Capture the cell that displays the provided text and extract its [x, y] central coordinate. 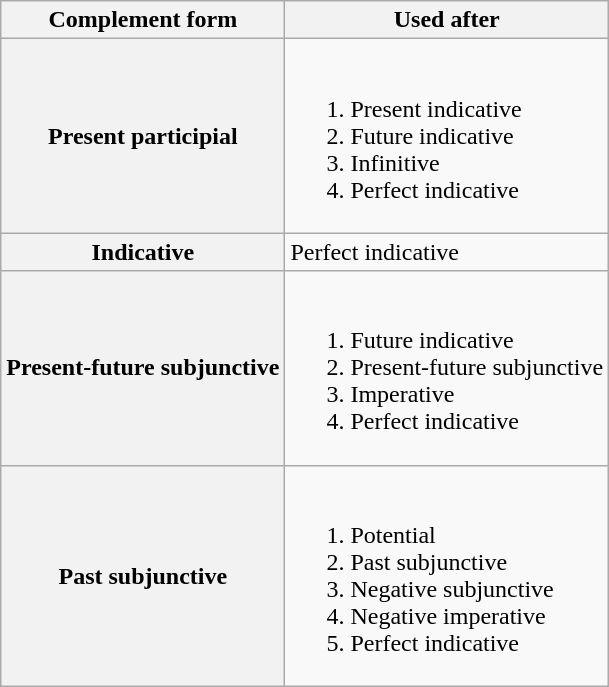
Used after [447, 20]
Present indicative Future indicative Infinitive Perfect indicative [447, 136]
Future indicative Present-future subjunctive Imperative Perfect indicative [447, 368]
Perfect indicative [447, 252]
Indicative [143, 252]
Present-future subjunctive [143, 368]
Potential Past subjunctive Negative subjunctive Negative imperative Perfect indicative [447, 576]
Complement form [143, 20]
Past subjunctive [143, 576]
Present participial [143, 136]
